Return the (x, y) coordinate for the center point of the cell that contains the specified text.  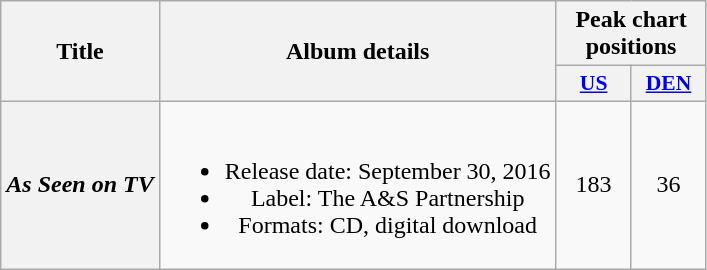
DEN (668, 84)
Album details (358, 52)
36 (668, 184)
US (594, 84)
As Seen on TV (80, 184)
183 (594, 184)
Title (80, 52)
Release date: September 30, 2016Label: The A&S PartnershipFormats: CD, digital download (358, 184)
Peak chart positions (631, 34)
